Locate the cell with the specified text and output its (x, y) center coordinate. 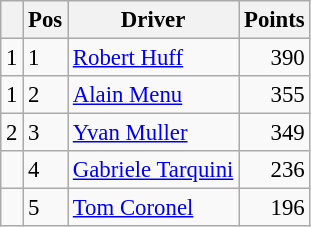
5 (46, 208)
Robert Huff (154, 58)
390 (274, 58)
Yvan Muller (154, 133)
Driver (154, 20)
349 (274, 133)
Points (274, 20)
Alain Menu (154, 95)
236 (274, 170)
4 (46, 170)
3 (46, 133)
Pos (46, 20)
Tom Coronel (154, 208)
196 (274, 208)
355 (274, 95)
Gabriele Tarquini (154, 170)
